Output the [x, y] coordinate of the center of the cell containing the given text.  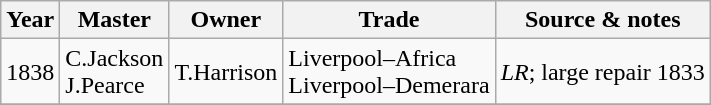
Master [114, 20]
Trade [389, 20]
C.JacksonJ.Pearce [114, 72]
Owner [226, 20]
T.Harrison [226, 72]
Source & notes [602, 20]
LR; large repair 1833 [602, 72]
1838 [30, 72]
Year [30, 20]
Liverpool–AfricaLiverpool–Demerara [389, 72]
